Extract the [X, Y] coordinate from the center of the cell holding the provided text.  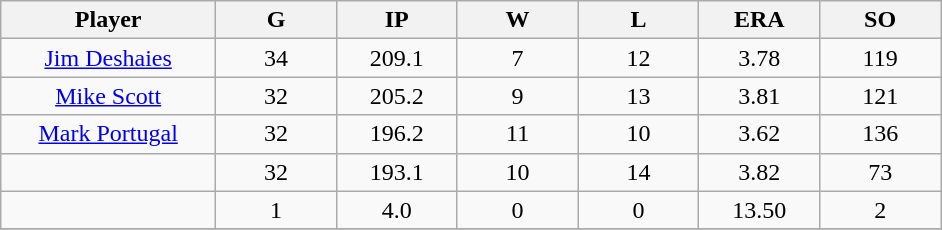
Mark Portugal [108, 134]
34 [276, 58]
193.1 [396, 172]
12 [638, 58]
Jim Deshaies [108, 58]
3.62 [760, 134]
3.82 [760, 172]
ERA [760, 20]
205.2 [396, 96]
G [276, 20]
W [518, 20]
73 [880, 172]
196.2 [396, 134]
1 [276, 210]
121 [880, 96]
209.1 [396, 58]
14 [638, 172]
4.0 [396, 210]
9 [518, 96]
3.78 [760, 58]
Player [108, 20]
136 [880, 134]
13.50 [760, 210]
2 [880, 210]
IP [396, 20]
Mike Scott [108, 96]
119 [880, 58]
SO [880, 20]
7 [518, 58]
13 [638, 96]
11 [518, 134]
L [638, 20]
3.81 [760, 96]
